Scan for the cell matching the given text and deliver its [X, Y] coordinate at center. 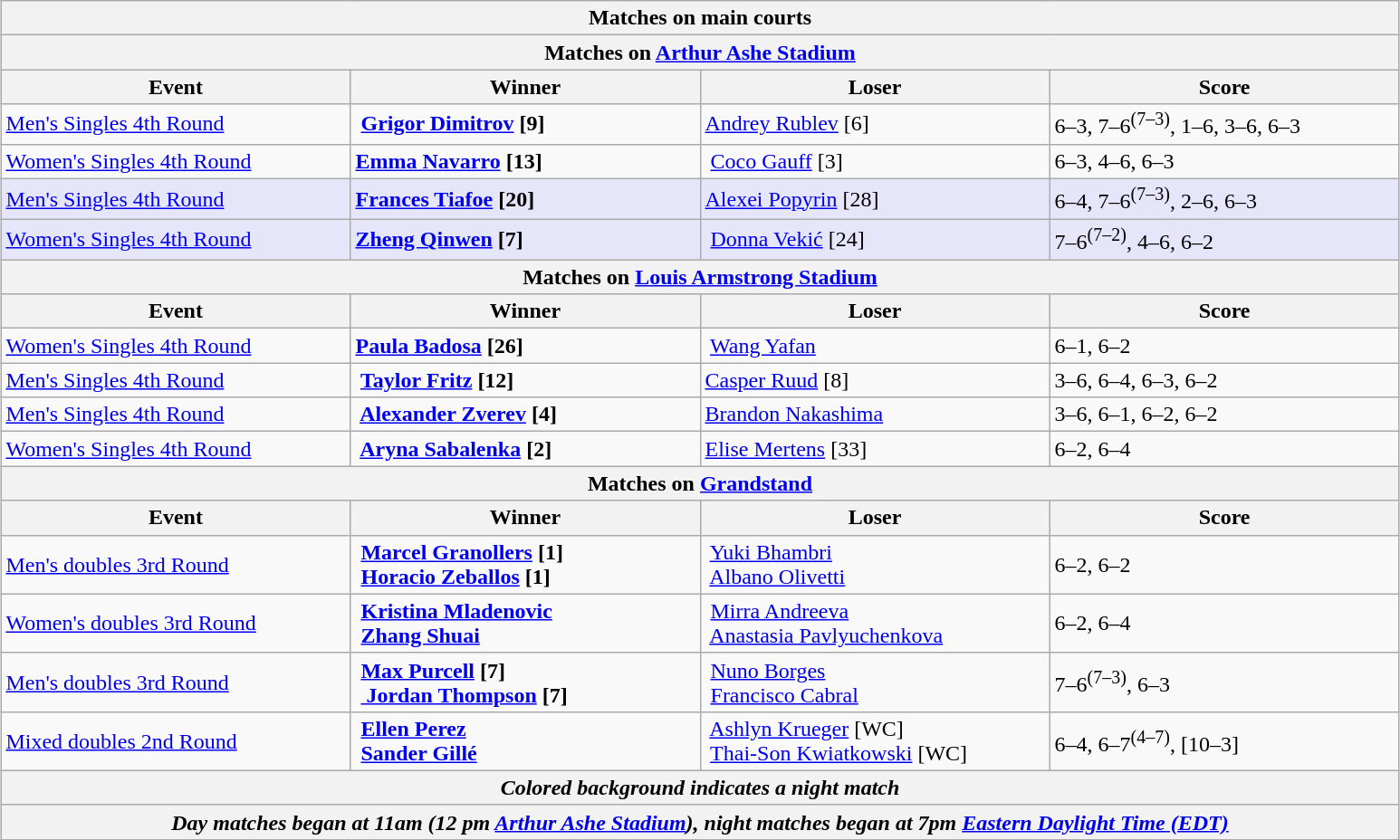
6–4, 6–7(4–7), [10–3] [1224, 740]
Coco Gauff [3] [875, 161]
Marcel Granollers [1] Horacio Zeballos [1] [525, 565]
6–4, 7–6(7–3), 2–6, 6–3 [1224, 199]
Aryna Sabalenka [2] [525, 449]
7–6(7–2), 4–6, 6–2 [1224, 239]
Women's doubles 3rd Round [176, 623]
Frances Tiafoe [20] [525, 199]
Mirra Andreeva Anastasia Pavlyuchenkova [875, 623]
6–2, 6–2 [1224, 565]
Colored background indicates a night match [700, 787]
Grigor Dimitrov [9] [525, 125]
Andrey Rublev [6] [875, 125]
Emma Navarro [13] [525, 161]
Wang Yafan [875, 346]
Matches on Grandstand [700, 483]
Matches on Arthur Ashe Stadium [700, 52]
3–6, 6–4, 6–3, 6–2 [1224, 380]
Taylor Fritz [12] [525, 380]
Alexander Zverev [4] [525, 415]
Brandon Nakashima [875, 415]
6–1, 6–2 [1224, 346]
Paula Badosa [26] [525, 346]
Max Purcell [7] Jordan Thompson [7] [525, 682]
Ashlyn Krueger [WC] Thai-Son Kwiatkowski [WC] [875, 740]
Matches on Louis Armstrong Stadium [700, 277]
6–3, 4–6, 6–3 [1224, 161]
Kristina Mladenovic Zhang Shuai [525, 623]
3–6, 6–1, 6–2, 6–2 [1224, 415]
Zheng Qinwen [7] [525, 239]
Matches on main courts [700, 18]
7–6(7–3), 6–3 [1224, 682]
Nuno Borges Francisco Cabral [875, 682]
Donna Vekić [24] [875, 239]
Ellen Perez Sander Gillé [525, 740]
Yuki Bhambri Albano Olivetti [875, 565]
Mixed doubles 2nd Round [176, 740]
Day matches began at 11am (12 pm Arthur Ashe Stadium), night matches began at 7pm Eastern Daylight Time (EDT) [700, 822]
Elise Mertens [33] [875, 449]
6–3, 7–6(7–3), 1–6, 3–6, 6–3 [1224, 125]
Alexei Popyrin [28] [875, 199]
Casper Ruud [8] [875, 380]
